Detect which cell encompasses the target text, then output its [X, Y] center coordinate. 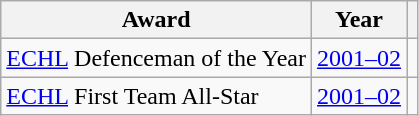
ECHL Defenceman of the Year [156, 58]
Year [360, 20]
ECHL First Team All-Star [156, 96]
Award [156, 20]
